Identify which cell holds the provided text, then report its (X, Y) central coordinate. 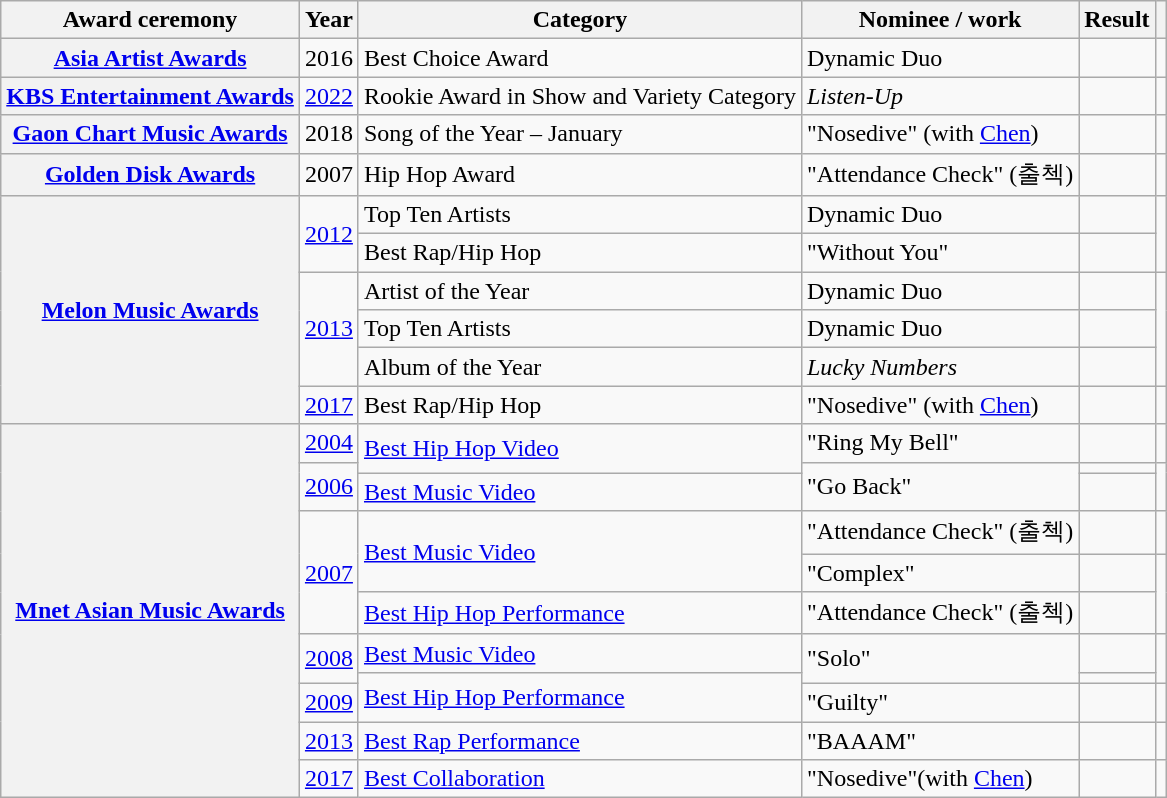
"Guilty" (940, 702)
Result (1117, 20)
Best Choice Award (580, 58)
2008 (328, 658)
Melon Music Awards (150, 310)
Album of the Year (580, 367)
Nominee / work (940, 20)
Hip Hop Award (580, 174)
Asia Artist Awards (150, 58)
Rookie Award in Show and Variety Category (580, 96)
Best Collaboration (580, 779)
Best Rap Performance (580, 741)
2018 (328, 134)
KBS Entertainment Awards (150, 96)
2012 (328, 234)
"Without You" (940, 253)
Golden Disk Awards (150, 174)
Category (580, 20)
Year (328, 20)
Mnet Asian Music Awards (150, 611)
Song of the Year – January (580, 134)
Gaon Chart Music Awards (150, 134)
2006 (328, 486)
2022 (328, 96)
Lucky Numbers (940, 367)
"Solo" (940, 658)
"Ring My Bell" (940, 443)
"Go Back" (940, 486)
Award ceremony (150, 20)
Best Hip Hop Video (580, 448)
"Complex" (940, 573)
2004 (328, 443)
"Nosedive"(with Chen) (940, 779)
2009 (328, 702)
2016 (328, 58)
Artist of the Year (580, 291)
"BAAAM" (940, 741)
Listen-Up (940, 96)
